Pinpoint the cell where the given text exists, returning its [X, Y] midpoint coordinate. 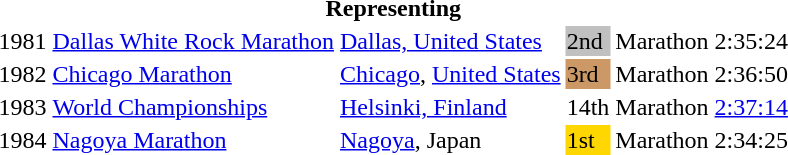
Nagoya Marathon [193, 140]
3rd [588, 74]
2nd [588, 41]
Nagoya, Japan [450, 140]
World Championships [193, 107]
Chicago Marathon [193, 74]
Dallas, United States [450, 41]
Dallas White Rock Marathon [193, 41]
Helsinki, Finland [450, 107]
1st [588, 140]
14th [588, 107]
Chicago, United States [450, 74]
